Locate the cell with the specified text and output its (x, y) center coordinate. 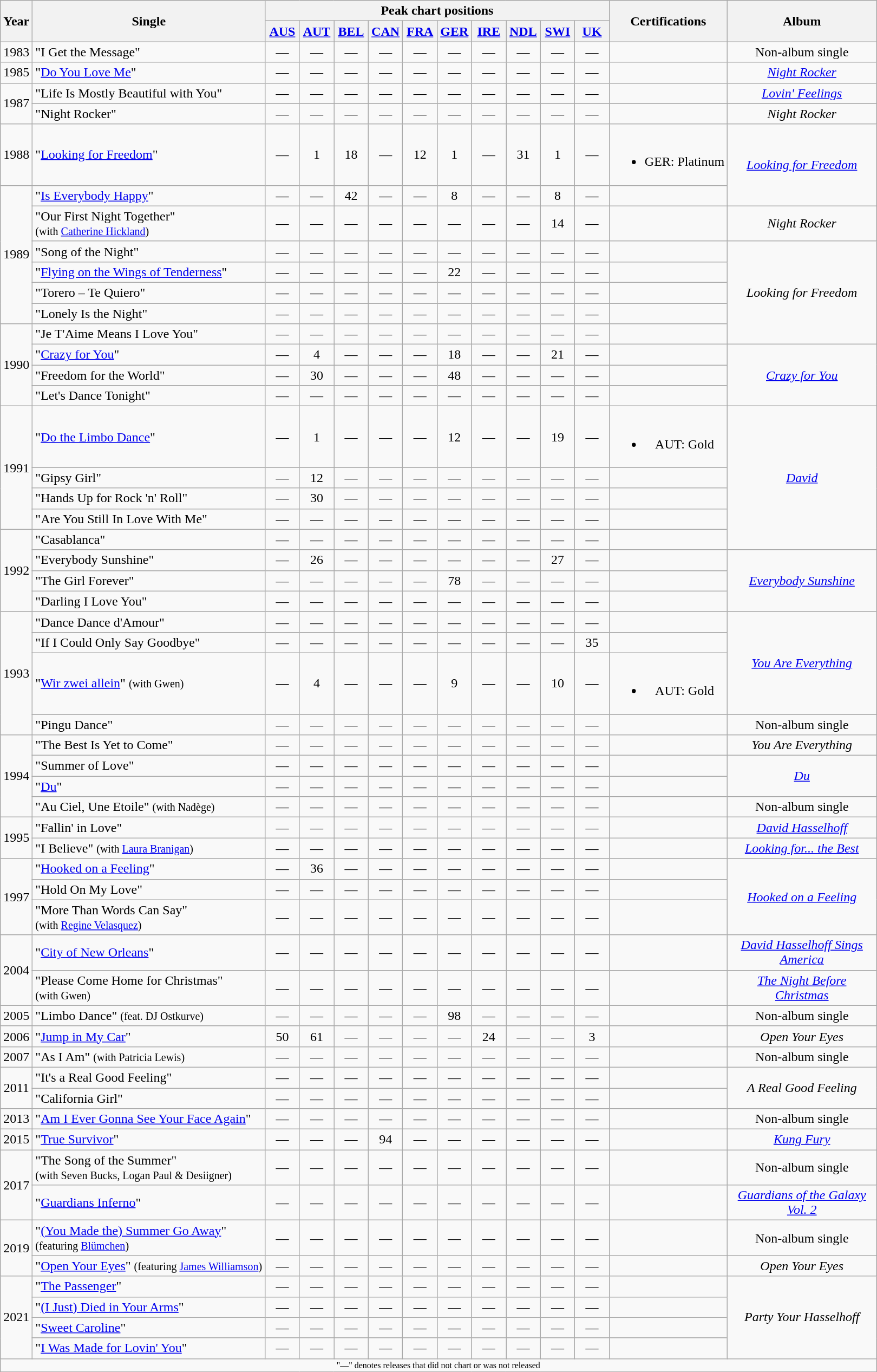
"Sweet Caroline" (149, 1328)
"Are You Still In Love With Me" (149, 519)
9 (454, 684)
AUT (317, 31)
"Open Your Eyes" (featuring James Williamson) (149, 1266)
Looking for... the Best (802, 848)
A Real Good Feeling (802, 1088)
"Je T'Aime Means I Love You" (149, 334)
19 (558, 437)
2005 (16, 1016)
35 (592, 642)
"Hold On My Love" (149, 889)
"Hooked on a Feeling" (149, 869)
94 (385, 1140)
"Jump in My Car" (149, 1036)
"Pingu Dance" (149, 724)
Du (802, 776)
Hooked on a Feeling (802, 897)
"City of New Orleans" (149, 952)
78 (454, 581)
"(I Just) Died in Your Arms" (149, 1307)
"The Passenger" (149, 1286)
48 (454, 375)
"Fallin' in Love" (149, 828)
"Is Everybody Happy" (149, 196)
GER: Platinum (668, 155)
2017 (16, 1185)
"The Girl Forever" (149, 581)
27 (558, 560)
Single (149, 21)
"I Was Made for Lovin' You" (149, 1348)
1993 (16, 673)
24 (489, 1036)
"More Than Words Can Say"(with Regine Velasquez) (149, 918)
Certifications (668, 21)
1994 (16, 776)
"It's a Real Good Feeling" (149, 1077)
"Au Ciel, Une Etoile" (with Nadège) (149, 807)
"California Girl" (149, 1098)
NDL (523, 31)
2013 (16, 1119)
10 (558, 684)
61 (317, 1036)
21 (558, 355)
The Night Before Christmas (802, 988)
"Flying on the Wings of Tenderness" (149, 272)
"Looking for Freedom" (149, 155)
1995 (16, 838)
1997 (16, 897)
BEL (351, 31)
"Do the Limbo Dance" (149, 437)
"—" denotes releases that did not chart or was not released (439, 1365)
David (802, 478)
2011 (16, 1088)
Kung Fury (802, 1140)
1992 (16, 570)
"I Get the Message" (149, 52)
2021 (16, 1317)
36 (317, 869)
31 (523, 155)
"Night Rocker" (149, 114)
AUS (283, 31)
"Song of the Night" (149, 251)
14 (558, 223)
"Wir zwei allein" (with Gwen) (149, 684)
1988 (16, 155)
"If I Could Only Say Goodbye" (149, 642)
Year (16, 21)
2015 (16, 1140)
Peak chart positions (437, 11)
1989 (16, 255)
"Casablanca" (149, 539)
"Darling I Love You" (149, 601)
Everybody Sunshine (802, 581)
"Torero – Te Quiero" (149, 292)
26 (317, 560)
"Crazy for You" (149, 355)
IRE (489, 31)
Party Your Hasselhoff (802, 1317)
"I Believe" (with Laura Branigan) (149, 848)
22 (454, 272)
2006 (16, 1036)
GER (454, 31)
Lovin' Feelings (802, 93)
"The Best Is Yet to Come" (149, 745)
"As I Am" (with Patricia Lewis) (149, 1057)
"Hands Up for Rock 'n' Roll" (149, 498)
50 (283, 1036)
Crazy for You (802, 375)
"Gipsy Girl" (149, 478)
"Dance Dance d'Amour" (149, 622)
2007 (16, 1057)
"Life Is Mostly Beautiful with You" (149, 93)
"Summer of Love" (149, 766)
David Hasselhoff Sings America (802, 952)
98 (454, 1016)
"Lonely Is the Night" (149, 314)
"True Survivor" (149, 1140)
1987 (16, 103)
"Please Come Home for Christmas"(with Gwen) (149, 988)
"Limbo Dance" (feat. DJ Ostkurve) (149, 1016)
"The Song of the Summer"(with Seven Bucks, Logan Paul & Desiigner) (149, 1168)
1983 (16, 52)
3 (592, 1036)
FRA (420, 31)
"Freedom for the World" (149, 375)
"Du" (149, 786)
2004 (16, 970)
Guardians of the Galaxy Vol. 2 (802, 1202)
"Guardians Inferno" (149, 1202)
David Hasselhoff (802, 828)
CAN (385, 31)
1990 (16, 365)
2019 (16, 1248)
Album (802, 21)
"Am I Ever Gonna See Your Face Again" (149, 1119)
UK (592, 31)
"Let's Dance Tonight" (149, 396)
1985 (16, 73)
42 (351, 196)
"Do You Love Me" (149, 73)
1991 (16, 468)
SWI (558, 31)
"Our First Night Together"(with Catherine Hickland) (149, 223)
"(You Made the) Summer Go Away"(featuring Blümchen) (149, 1238)
"Everybody Sunshine" (149, 560)
